Determine the (X, Y) coordinate at the center of the cell enclosing the given text.  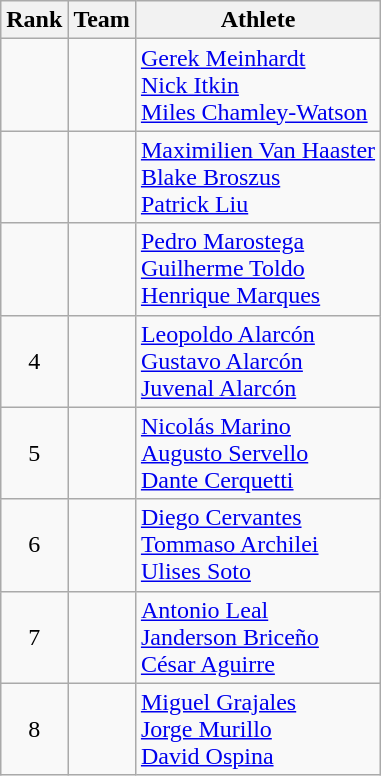
6 (34, 545)
Nicolás MarinoAugusto ServelloDante Cerquetti (258, 453)
Athlete (258, 20)
Gerek MeinhardtNick ItkinMiles Chamley-Watson (258, 85)
Rank (34, 20)
4 (34, 361)
Diego CervantesTommaso ArchileiUlises Soto (258, 545)
8 (34, 729)
Team (102, 20)
Leopoldo AlarcónGustavo AlarcónJuvenal Alarcón (258, 361)
5 (34, 453)
7 (34, 637)
Pedro MarostegaGuilherme ToldoHenrique Marques (258, 269)
Antonio LealJanderson BriceñoCésar Aguirre (258, 637)
Miguel GrajalesJorge MurilloDavid Ospina (258, 729)
Maximilien Van HaasterBlake BroszusPatrick Liu (258, 177)
